Extract the [X, Y] coordinate from the center of the cell holding the provided text.  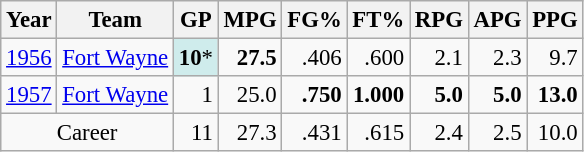
10.0 [555, 133]
FT% [378, 20]
.406 [314, 58]
1 [196, 95]
1.000 [378, 95]
APG [498, 20]
13.0 [555, 95]
2.4 [440, 133]
Career [88, 133]
PPG [555, 20]
27.3 [250, 133]
Team [116, 20]
FG% [314, 20]
2.1 [440, 58]
RPG [440, 20]
GP [196, 20]
.750 [314, 95]
Year [29, 20]
1956 [29, 58]
2.5 [498, 133]
.600 [378, 58]
MPG [250, 20]
27.5 [250, 58]
.431 [314, 133]
11 [196, 133]
.615 [378, 133]
9.7 [555, 58]
25.0 [250, 95]
2.3 [498, 58]
1957 [29, 95]
10* [196, 58]
